Detect which cell encompasses the target text, then output its [x, y] center coordinate. 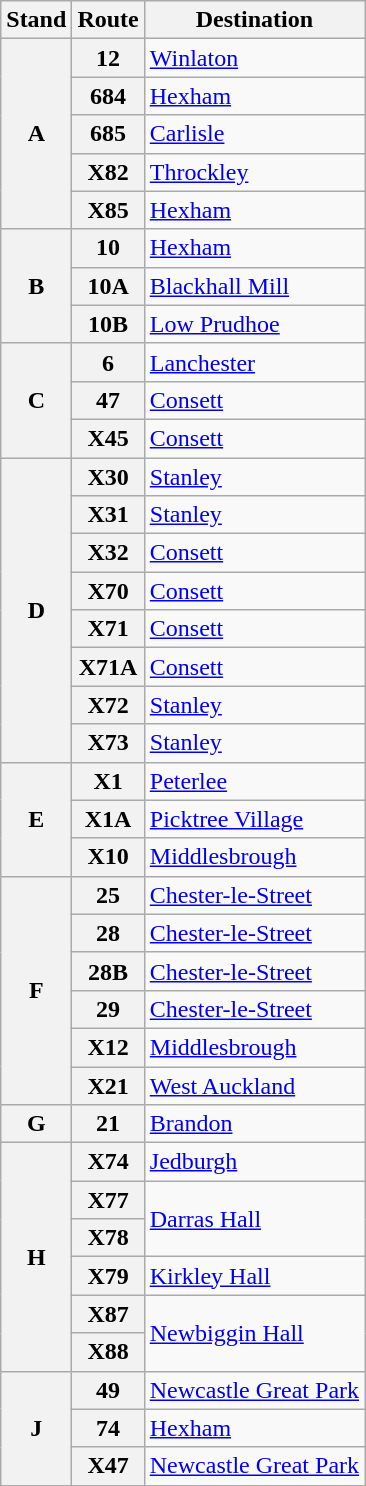
X71 [108, 629]
28B [108, 971]
684 [108, 96]
Blackhall Mill [254, 286]
6 [108, 362]
10 [108, 248]
X73 [108, 743]
G [36, 1124]
X78 [108, 1238]
A [36, 134]
X1 [108, 781]
X85 [108, 210]
X77 [108, 1200]
X88 [108, 1352]
C [36, 400]
Picktree Village [254, 819]
Brandon [254, 1124]
F [36, 990]
D [36, 610]
Throckley [254, 172]
Carlisle [254, 134]
Low Prudhoe [254, 324]
X82 [108, 172]
J [36, 1428]
Destination [254, 20]
X31 [108, 515]
B [36, 286]
Kirkley Hall [254, 1276]
12 [108, 58]
X32 [108, 553]
H [36, 1257]
21 [108, 1124]
X47 [108, 1466]
49 [108, 1390]
Stand [36, 20]
Jedburgh [254, 1162]
X87 [108, 1314]
X21 [108, 1085]
Newbiggin Hall [254, 1333]
28 [108, 933]
E [36, 819]
X30 [108, 477]
25 [108, 895]
X72 [108, 705]
Peterlee [254, 781]
47 [108, 400]
X10 [108, 857]
Winlaton [254, 58]
X45 [108, 438]
29 [108, 1009]
X1A [108, 819]
10B [108, 324]
Lanchester [254, 362]
X74 [108, 1162]
Darras Hall [254, 1219]
X12 [108, 1047]
X70 [108, 591]
X71A [108, 667]
10A [108, 286]
685 [108, 134]
West Auckland [254, 1085]
Route [108, 20]
74 [108, 1428]
X79 [108, 1276]
